Search for the cell housing the specified text and yield its [x, y] center coordinate. 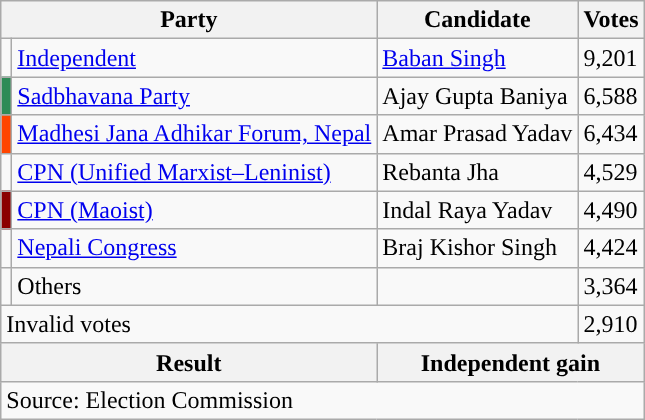
CPN (Unified Marxist–Leninist) [194, 172]
Madhesi Jana Adhikar Forum, Nepal [194, 134]
CPN (Maoist) [194, 210]
Votes [611, 20]
Candidate [478, 20]
Baban Singh [478, 58]
Rebanta Jha [478, 172]
Source: Election Commission [322, 400]
Indal Raya Yadav [478, 210]
6,588 [611, 96]
Others [194, 286]
Party [189, 20]
3,364 [611, 286]
Braj Kishor Singh [478, 248]
Independent gain [510, 362]
Nepali Congress [194, 248]
6,434 [611, 134]
Invalid votes [290, 324]
2,910 [611, 324]
Independent [194, 58]
Sadbhavana Party [194, 96]
4,424 [611, 248]
Ajay Gupta Baniya [478, 96]
4,490 [611, 210]
4,529 [611, 172]
Result [189, 362]
9,201 [611, 58]
Amar Prasad Yadav [478, 134]
